For the text-containing cell, return its midpoint in [X, Y] coordinate format. 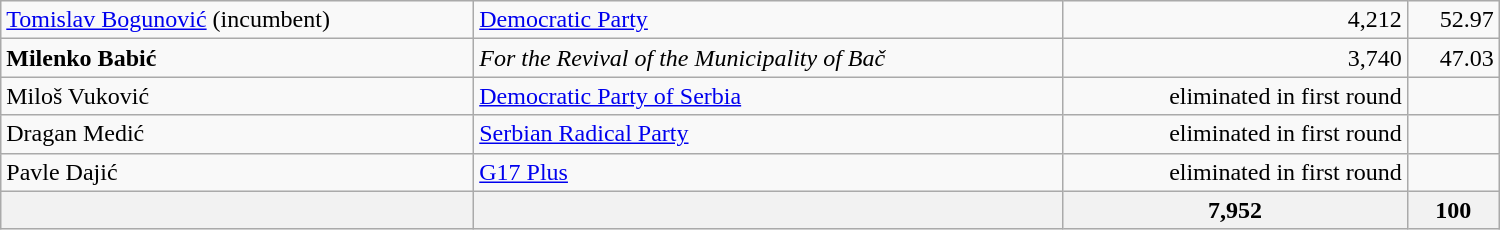
G17 Plus [768, 172]
For the Revival of the Municipality of Bač [768, 58]
Dragan Medić [238, 134]
4,212 [1235, 20]
47.03 [1453, 58]
Democratic Party of Serbia [768, 96]
Milenko Babić [238, 58]
7,952 [1235, 210]
100 [1453, 210]
Pavle Dajić [238, 172]
Democratic Party [768, 20]
3,740 [1235, 58]
Serbian Radical Party [768, 134]
Tomislav Bogunović (incumbent) [238, 20]
Miloš Vuković [238, 96]
52.97 [1453, 20]
